Extract the (X, Y) coordinate from the center of the cell holding the provided text.  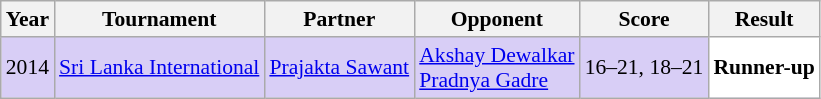
16–21, 18–21 (644, 68)
Akshay Dewalkar Pradnya Gadre (496, 68)
Sri Lanka International (159, 68)
Tournament (159, 19)
Score (644, 19)
Opponent (496, 19)
Year (28, 19)
Result (764, 19)
2014 (28, 68)
Runner-up (764, 68)
Partner (339, 19)
Prajakta Sawant (339, 68)
